Find where the given text appears and provide that cell's center as (X, Y) coordinate. 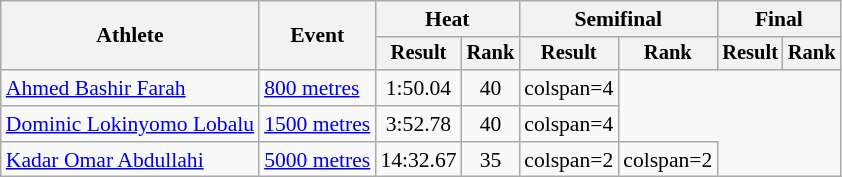
Event (317, 36)
800 metres (317, 88)
Athlete (130, 36)
Heat (447, 19)
Dominic Lokinyomo Lobalu (130, 124)
Final (778, 19)
Semifinal (618, 19)
1500 metres (317, 124)
1:50.04 (418, 88)
Ahmed Bashir Farah (130, 88)
3:52.78 (418, 124)
